Capture the cell that displays the provided text and extract its [x, y] central coordinate. 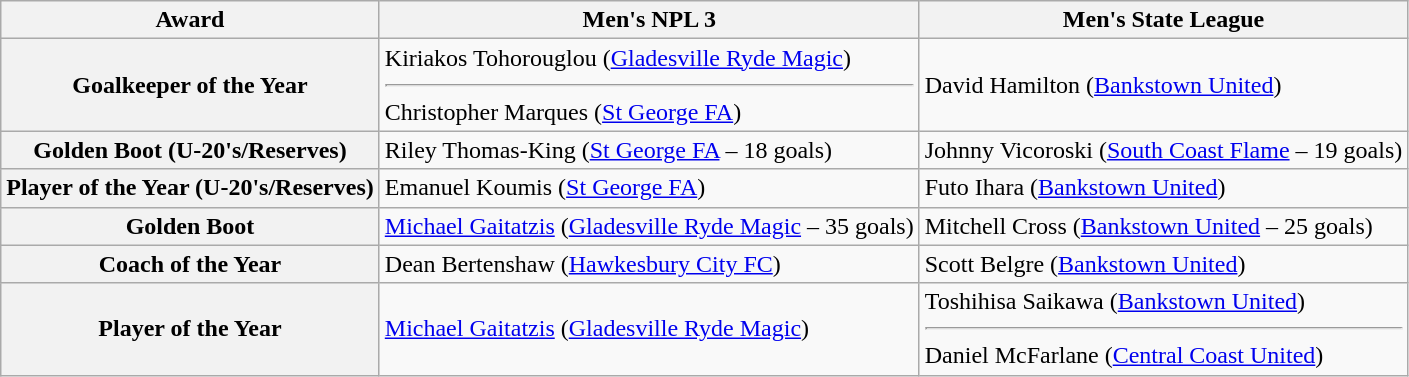
Scott Belgre (Bankstown United) [1164, 264]
Player of the Year [190, 329]
Toshihisa Saikawa (Bankstown United) Daniel McFarlane (Central Coast United) [1164, 329]
Coach of the Year [190, 264]
Futo Ihara (Bankstown United) [1164, 188]
Golden Boot [190, 226]
Riley Thomas-King (St George FA – 18 goals) [649, 150]
Goalkeeper of the Year [190, 85]
Player of the Year (U-20's/Reserves) [190, 188]
Michael Gaitatzis (Gladesville Ryde Magic – 35 goals) [649, 226]
Johnny Vicoroski (South Coast Flame – 19 goals) [1164, 150]
Golden Boot (U-20's/Reserves) [190, 150]
David Hamilton (Bankstown United) [1164, 85]
Men's State League [1164, 20]
Kiriakos Tohorouglou (Gladesville Ryde Magic)Christopher Marques (St George FA) [649, 85]
Mitchell Cross (Bankstown United – 25 goals) [1164, 226]
Dean Bertenshaw (Hawkesbury City FC) [649, 264]
Award [190, 20]
Emanuel Koumis (St George FA) [649, 188]
Michael Gaitatzis (Gladesville Ryde Magic) [649, 329]
Men's NPL 3 [649, 20]
